Extract the (X, Y) coordinate from the center of the cell holding the provided text.  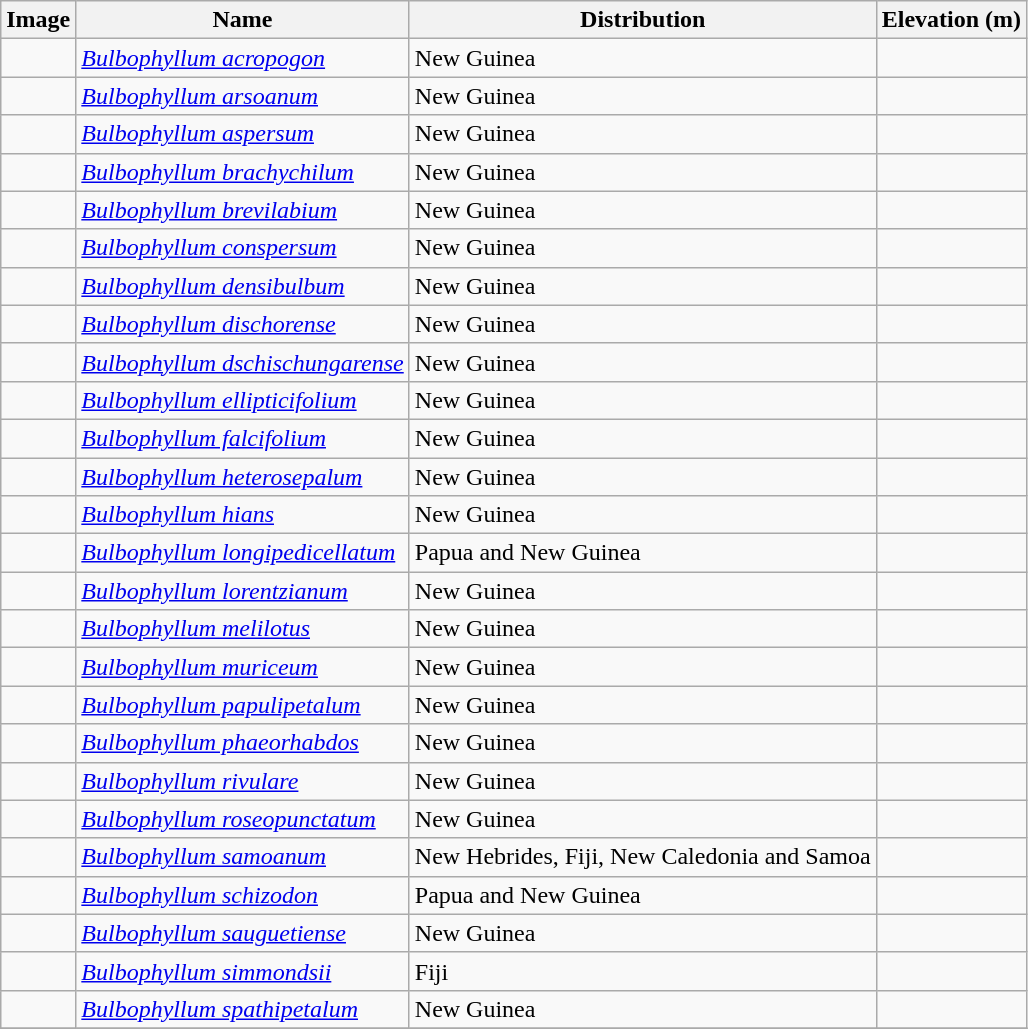
Bulbophyllum acropogon (242, 58)
Bulbophyllum roseopunctatum (242, 819)
Bulbophyllum dischorense (242, 324)
Bulbophyllum longipedicellatum (242, 553)
Bulbophyllum hians (242, 515)
Bulbophyllum sauguetiense (242, 933)
Name (242, 20)
Bulbophyllum phaeorhabdos (242, 743)
Bulbophyllum simmondsii (242, 971)
Bulbophyllum ellipticifolium (242, 400)
Bulbophyllum heterosepalum (242, 477)
Bulbophyllum dschischungarense (242, 362)
Bulbophyllum densibulbum (242, 286)
New Hebrides, Fiji, New Caledonia and Samoa (642, 857)
Bulbophyllum falcifolium (242, 438)
Bulbophyllum conspersum (242, 248)
Bulbophyllum papulipetalum (242, 705)
Bulbophyllum lorentzianum (242, 591)
Bulbophyllum aspersum (242, 134)
Bulbophyllum arsoanum (242, 96)
Bulbophyllum spathipetalum (242, 1009)
Bulbophyllum rivulare (242, 781)
Bulbophyllum muriceum (242, 667)
Bulbophyllum brachychilum (242, 172)
Distribution (642, 20)
Bulbophyllum schizodon (242, 895)
Bulbophyllum brevilabium (242, 210)
Fiji (642, 971)
Bulbophyllum melilotus (242, 629)
Bulbophyllum samoanum (242, 857)
Image (38, 20)
Elevation (m) (951, 20)
